Output the [X, Y] coordinate of the center of the cell containing the given text.  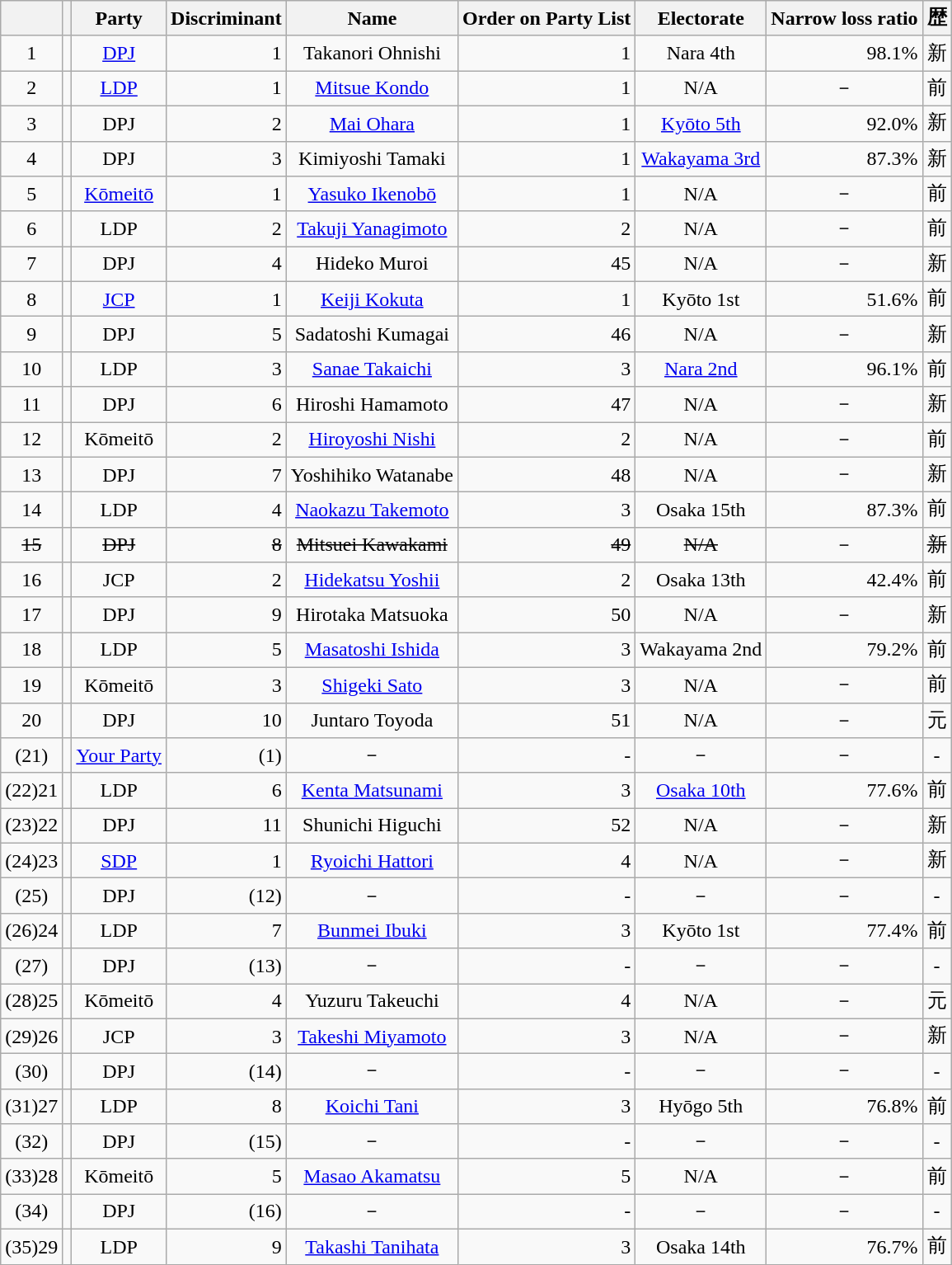
42.4% [844, 581]
Sanae Takaichi [372, 369]
Takuji Yanagimoto [372, 229]
51 [546, 721]
18 [31, 650]
(29)26 [31, 1036]
13 [31, 475]
Osaka 13th [701, 581]
47 [546, 404]
Ryoichi Hattori [372, 861]
Narrow loss ratio [844, 18]
Kyōto 5th [701, 124]
Sadatoshi Kumagai [372, 335]
48 [546, 475]
Takashi Tanihata [372, 1247]
12 [31, 440]
Hiroyoshi Nishi [372, 440]
Takanori Ohnishi [372, 53]
76.7% [844, 1247]
SDP [119, 861]
(22)21 [31, 790]
45 [546, 264]
20 [31, 721]
Yoshihiko Watanabe [372, 475]
Juntaro Toyoda [372, 721]
Takeshi Miyamoto [372, 1036]
Shunichi Higuchi [372, 826]
(15) [227, 1141]
Mitsuei Kawakami [372, 544]
16 [31, 581]
Kenta Matsunami [372, 790]
19 [31, 684]
Shigeki Sato [372, 684]
(31)27 [31, 1107]
49 [546, 544]
(14) [227, 1072]
15 [31, 544]
Order on Party List [546, 18]
Keiji Kokuta [372, 299]
92.0% [844, 124]
Koichi Tani [372, 1107]
17 [31, 615]
50 [546, 615]
(33)28 [31, 1176]
(30) [31, 1072]
(24)23 [31, 861]
46 [546, 335]
Hidekatsu Yoshii [372, 581]
(28)25 [31, 1001]
(12) [227, 896]
(32) [31, 1141]
Wakayama 3rd [701, 158]
(25) [31, 896]
Nara 4th [701, 53]
(21) [31, 755]
Party [119, 18]
(34) [31, 1212]
14 [31, 510]
77.4% [844, 930]
Mitsue Kondo [372, 89]
(23)22 [31, 826]
96.1% [844, 369]
Hiroshi Hamamoto [372, 404]
Hideko Muroi [372, 264]
98.1% [844, 53]
Hyōgo 5th [701, 1107]
79.2% [844, 650]
Bunmei Ibuki [372, 930]
(26)24 [31, 930]
Naokazu Takemoto [372, 510]
(27) [31, 966]
51.6% [844, 299]
Masatoshi Ishida [372, 650]
歴 [936, 18]
Masao Akamatsu [372, 1176]
Yuzuru Takeuchi [372, 1001]
Mai Ohara [372, 124]
Yasuko Ikenobō [372, 195]
Nara 2nd [701, 369]
(13) [227, 966]
Osaka 14th [701, 1247]
Discriminant [227, 18]
Name [372, 18]
Electorate [701, 18]
Your Party [119, 755]
Wakayama 2nd [701, 650]
(35)29 [31, 1247]
(1) [227, 755]
(16) [227, 1212]
Osaka 10th [701, 790]
Hirotaka Matsuoka [372, 615]
Osaka 15th [701, 510]
76.8% [844, 1107]
Kimiyoshi Tamaki [372, 158]
77.6% [844, 790]
52 [546, 826]
